From the cell containing the given text, extract its center point as [x, y] coordinate. 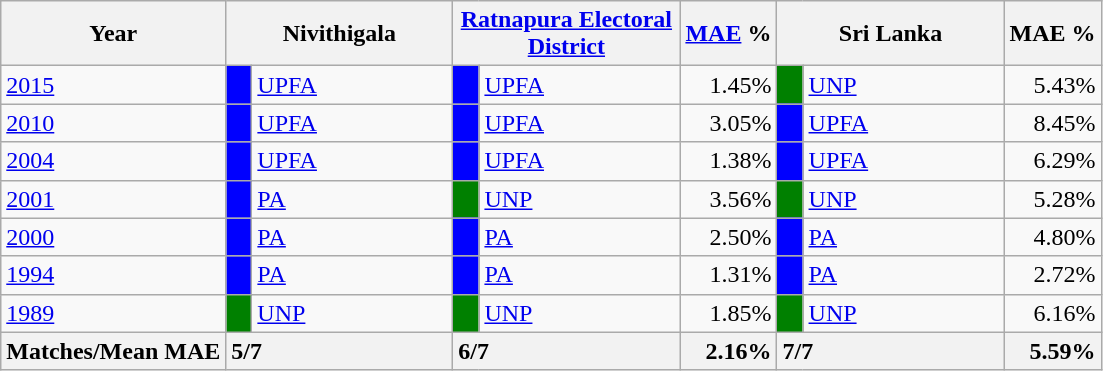
8.45% [1052, 123]
2010 [114, 123]
2004 [114, 161]
7/7 [890, 351]
Ratnapura Electoral District [566, 34]
2001 [114, 199]
Nivithigala [340, 34]
3.05% [728, 123]
4.80% [1052, 237]
6/7 [566, 351]
2000 [114, 237]
6.16% [1052, 313]
2015 [114, 85]
1.31% [728, 275]
5.59% [1052, 351]
1.38% [728, 161]
2.50% [728, 237]
5/7 [340, 351]
1989 [114, 313]
1.85% [728, 313]
5.43% [1052, 85]
Year [114, 34]
5.28% [1052, 199]
1994 [114, 275]
Sri Lanka [890, 34]
2.72% [1052, 275]
3.56% [728, 199]
Matches/Mean MAE [114, 351]
6.29% [1052, 161]
1.45% [728, 85]
2.16% [728, 351]
